Locate the cell with the specified text and output its (X, Y) center coordinate. 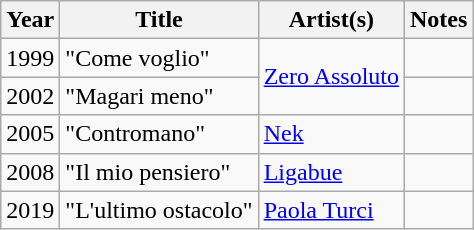
Nek (331, 134)
Zero Assoluto (331, 77)
Paola Turci (331, 210)
Ligabue (331, 172)
Artist(s) (331, 20)
"L'ultimo ostacolo" (159, 210)
2008 (30, 172)
2005 (30, 134)
Year (30, 20)
"Contromano" (159, 134)
2002 (30, 96)
Title (159, 20)
Notes (439, 20)
"Magari meno" (159, 96)
"Il mio pensiero" (159, 172)
1999 (30, 58)
"Come voglio" (159, 58)
2019 (30, 210)
